Detect which cell encompasses the target text, then output its [x, y] center coordinate. 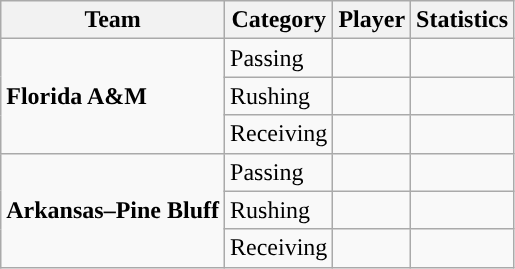
Arkansas–Pine Bluff [113, 210]
Player [372, 20]
Statistics [462, 20]
Florida A&M [113, 96]
Category [279, 20]
Team [113, 20]
